Identify which cell holds the provided text, then report its (x, y) central coordinate. 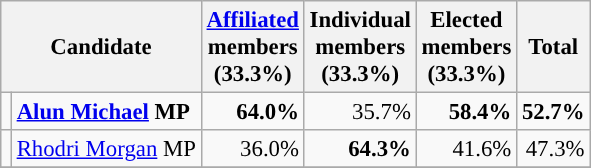
Individual members (33.3%) (360, 47)
Alun Michael MP (106, 112)
35.7% (360, 112)
Affiliated members (33.3%) (252, 47)
64.0% (252, 112)
Total (554, 47)
41.6% (466, 149)
Rhodri Morgan MP (106, 149)
47.3% (554, 149)
36.0% (252, 149)
Candidate (102, 47)
52.7% (554, 112)
58.4% (466, 112)
64.3% (360, 149)
Elected members (33.3%) (466, 47)
